Return the [x, y] coordinate for the center point of the cell that contains the specified text.  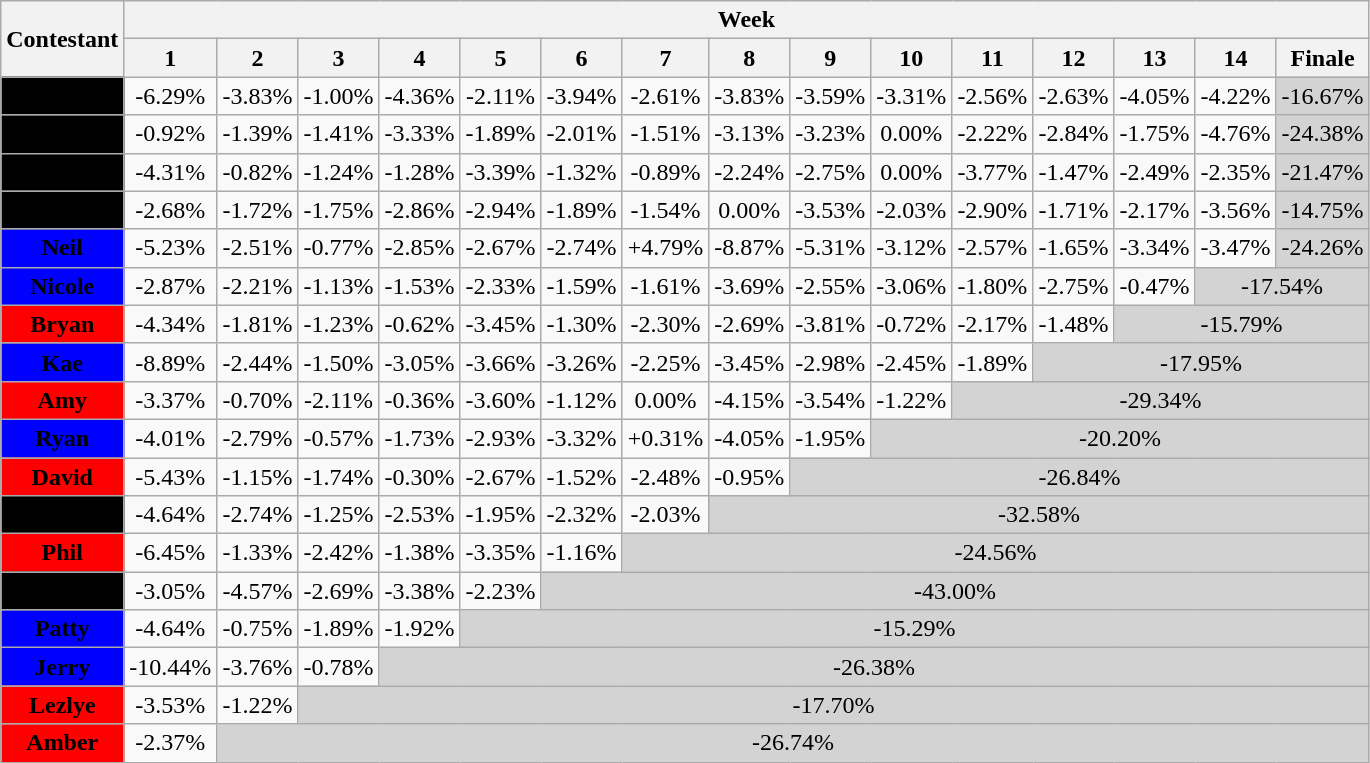
-1.52% [582, 477]
-0.82% [258, 172]
-2.94% [500, 210]
-32.58% [1039, 515]
12 [1074, 58]
-3.26% [582, 362]
-1.54% [666, 210]
Finale [1322, 58]
-2.51% [258, 248]
7 [666, 58]
-1.15% [258, 477]
-3.39% [500, 172]
3 [338, 58]
-0.62% [420, 324]
-2.30% [666, 324]
-2.84% [1074, 134]
-2.37% [170, 743]
-2.32% [582, 515]
-4.15% [750, 400]
-3.94% [582, 96]
-2.42% [338, 553]
-3.13% [750, 134]
-15.79% [1242, 324]
-29.34% [1160, 400]
-1.71% [1074, 210]
-0.36% [420, 400]
Week [746, 20]
Patty [62, 629]
Phil [62, 553]
Isabeau [62, 210]
-3.47% [1236, 248]
-1.59% [582, 286]
-2.01% [582, 134]
14 [1236, 58]
-1.48% [1074, 324]
-0.92% [170, 134]
-2.90% [992, 210]
9 [830, 58]
-1.47% [1074, 172]
Jim [62, 591]
-17.95% [1201, 362]
+4.79% [666, 248]
-1.28% [420, 172]
-0.47% [1154, 286]
-8.87% [750, 248]
-3.23% [830, 134]
+0.31% [666, 438]
-3.81% [830, 324]
-3.37% [170, 400]
Kae [62, 362]
-3.76% [258, 667]
-2.61% [666, 96]
Contestant [62, 39]
Nicole [62, 286]
Amy [62, 400]
-4.57% [258, 591]
-0.78% [338, 667]
-2.45% [912, 362]
-26.84% [1080, 477]
-1.50% [338, 362]
-4.22% [1236, 96]
-1.00% [338, 96]
-3.69% [750, 286]
-1.81% [258, 324]
-0.89% [666, 172]
-3.59% [830, 96]
David [62, 477]
-2.56% [992, 96]
-2.86% [420, 210]
-1.61% [666, 286]
Neil [62, 248]
-17.54% [1282, 286]
-24.56% [996, 553]
-1.51% [666, 134]
-2.55% [830, 286]
2 [258, 58]
-26.38% [874, 667]
-5.43% [170, 477]
-20.20% [1120, 438]
1 [170, 58]
-16.67% [1322, 96]
-1.92% [420, 629]
-3.35% [500, 553]
-3.66% [500, 362]
-2.63% [1074, 96]
-2.33% [500, 286]
-1.74% [338, 477]
-2.44% [258, 362]
-3.06% [912, 286]
-3.38% [420, 591]
-1.24% [338, 172]
-1.33% [258, 553]
-3.12% [912, 248]
-24.38% [1322, 134]
-2.35% [1236, 172]
-4.31% [170, 172]
-2.87% [170, 286]
-2.68% [170, 210]
-2.93% [500, 438]
Lezlye [62, 705]
-3.32% [582, 438]
-2.22% [992, 134]
-1.41% [338, 134]
-8.89% [170, 362]
-2.49% [1154, 172]
-1.16% [582, 553]
-14.75% [1322, 210]
-5.23% [170, 248]
-2.21% [258, 286]
Amber [62, 743]
-3.56% [1236, 210]
-2.24% [750, 172]
-26.74% [793, 743]
-2.85% [420, 248]
-24.26% [1322, 248]
-4.76% [1236, 134]
-4.01% [170, 438]
-1.23% [338, 324]
-2.23% [500, 591]
6 [582, 58]
-1.12% [582, 400]
-4.36% [420, 96]
-0.57% [338, 438]
11 [992, 58]
-1.53% [420, 286]
-21.47% [1322, 172]
-3.77% [992, 172]
-3.54% [830, 400]
-1.38% [420, 553]
-2.57% [992, 248]
-1.73% [420, 438]
Jez [62, 515]
-1.13% [338, 286]
-1.72% [258, 210]
-1.25% [338, 515]
-4.34% [170, 324]
-15.29% [914, 629]
-43.00% [955, 591]
-10.44% [170, 667]
-2.98% [830, 362]
-0.72% [912, 324]
-2.25% [666, 362]
-0.75% [258, 629]
-5.31% [830, 248]
4 [420, 58]
-3.34% [1154, 248]
-0.95% [750, 477]
-1.80% [992, 286]
-2.53% [420, 515]
Ryan [62, 438]
-2.48% [666, 477]
-1.32% [582, 172]
Julie [62, 134]
-17.70% [834, 705]
-1.65% [1074, 248]
Jerry [62, 667]
10 [912, 58]
-2.79% [258, 438]
Bryan [62, 324]
-1.30% [582, 324]
-0.70% [258, 400]
-0.77% [338, 248]
Hollie [62, 172]
8 [750, 58]
-3.33% [420, 134]
-3.60% [500, 400]
-0.30% [420, 477]
Bill [62, 96]
5 [500, 58]
-1.39% [258, 134]
-6.45% [170, 553]
-3.31% [912, 96]
-6.29% [170, 96]
13 [1154, 58]
